From the cell containing the given text, extract its center point as [X, Y] coordinate. 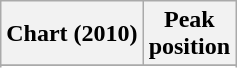
Chart (2010) [72, 34]
Peakposition [189, 34]
